Find where the given text appears and provide that cell's center as (X, Y) coordinate. 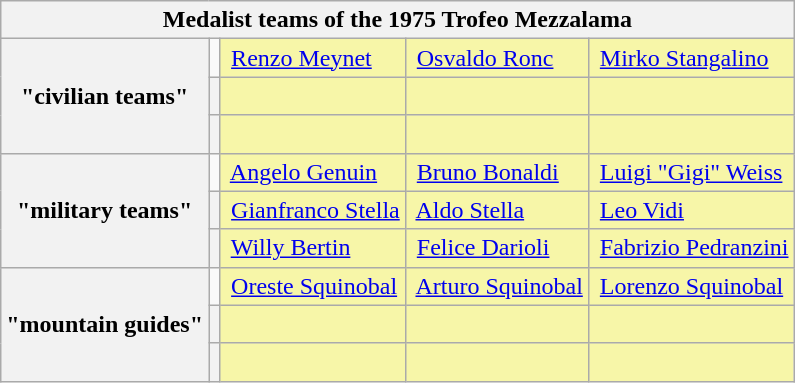
Felice Darioli (496, 248)
"mountain guides" (105, 324)
Luigi "Gigi" Weiss (691, 172)
Mirko Stangalino (691, 58)
Leo Vidi (691, 210)
Arturo Squinobal (496, 286)
Willy Bertin (313, 248)
Gianfranco Stella (313, 210)
Medalist teams of the 1975 Trofeo Mezzalama (398, 20)
Osvaldo Ronc (496, 58)
Renzo Meynet (313, 58)
Fabrizio Pedranzini (691, 248)
"military teams" (105, 210)
Angelo Genuin (313, 172)
Aldo Stella (496, 210)
Bruno Bonaldi (496, 172)
Lorenzo Squinobal (691, 286)
Oreste Squinobal (313, 286)
"civilian teams" (105, 96)
